Find where the given text appears and provide that cell's center as (X, Y) coordinate. 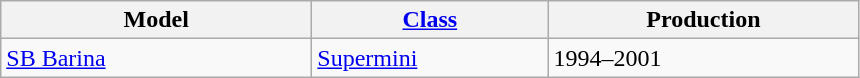
Supermini (430, 58)
1994–2001 (704, 58)
SB Barina (156, 58)
Model (156, 20)
Production (704, 20)
Class (430, 20)
